Return [X, Y] of the center of cell containing provided text 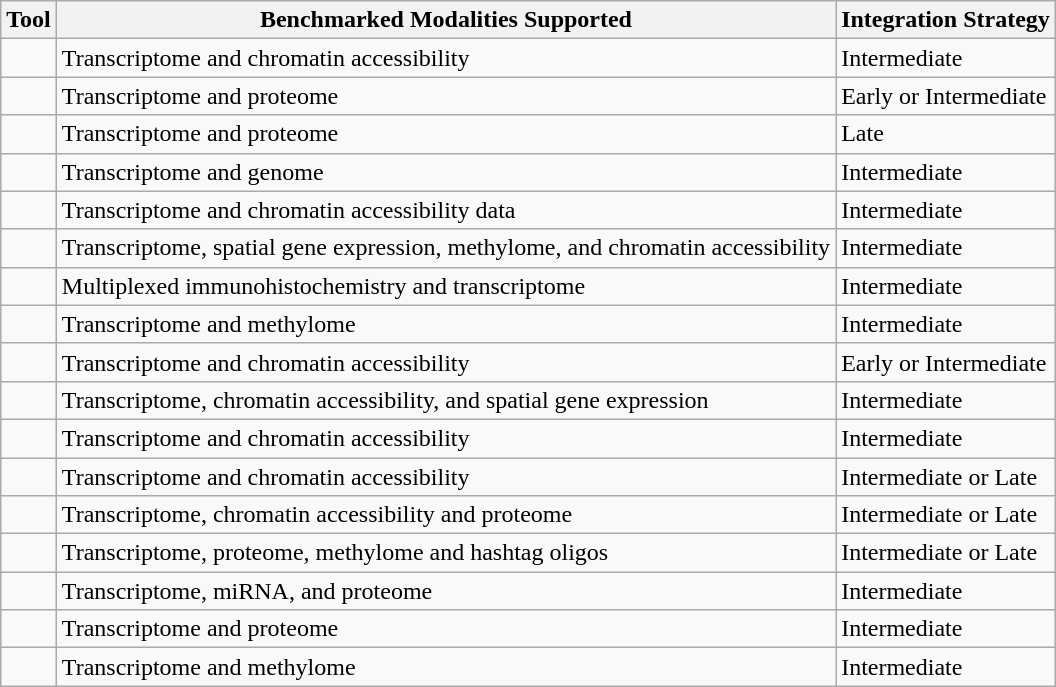
Transcriptome, chromatin accessibility, and spatial gene expression [446, 400]
Benchmarked Modalities Supported [446, 20]
Transcriptome and genome [446, 172]
Transcriptome, proteome, methylome and hashtag oligos [446, 553]
Transcriptome, spatial gene expression, methylome, and chromatin accessibility [446, 248]
Multiplexed immunohistochemistry and transcriptome [446, 286]
Transcriptome and chromatin accessibility data [446, 210]
Late [946, 134]
Transcriptome, miRNA, and proteome [446, 591]
Integration Strategy [946, 20]
Transcriptome, chromatin accessibility and proteome [446, 515]
Tool [29, 20]
